For the text-containing cell, return its midpoint in [X, Y] coordinate format. 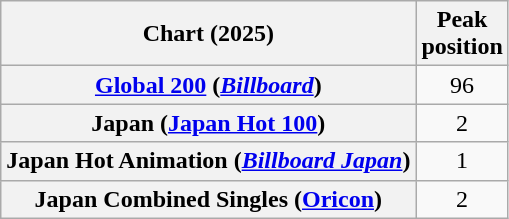
Japan Combined Singles (Oricon) [208, 199]
1 [462, 161]
Japan Hot Animation (Billboard Japan) [208, 161]
Peakposition [462, 34]
Chart (2025) [208, 34]
96 [462, 85]
Japan (Japan Hot 100) [208, 123]
Global 200 (Billboard) [208, 85]
